Identify which cell holds the provided text, then report its [X, Y] central coordinate. 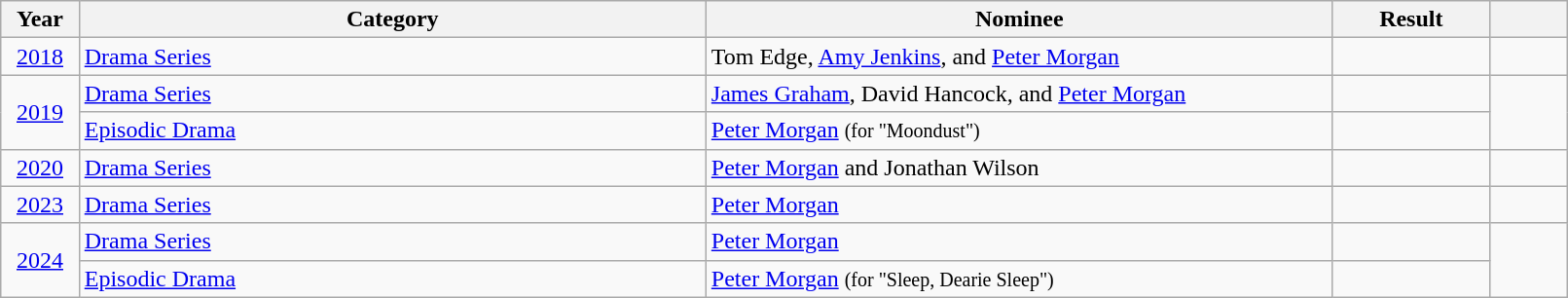
Category [392, 19]
Result [1411, 19]
2019 [40, 112]
2020 [40, 168]
2023 [40, 205]
James Graham, David Hancock, and Peter Morgan [1019, 93]
Tom Edge, Amy Jenkins, and Peter Morgan [1019, 56]
2024 [40, 260]
Peter Morgan and Jonathan Wilson [1019, 168]
Year [40, 19]
Peter Morgan (for "Sleep, Dearie Sleep") [1019, 279]
Peter Morgan (for "Moondust") [1019, 130]
2018 [40, 56]
Nominee [1019, 19]
